From the cell containing the given text, extract its center point as [X, Y] coordinate. 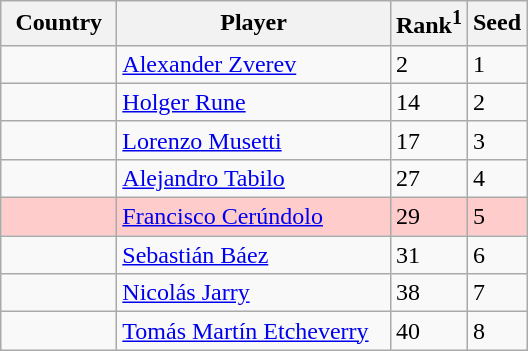
Tomás Martín Etcheverry [254, 331]
Alexander Zverev [254, 64]
Lorenzo Musetti [254, 140]
38 [428, 293]
Sebastián Báez [254, 255]
Alejandro Tabilo [254, 178]
31 [428, 255]
3 [496, 140]
17 [428, 140]
29 [428, 217]
Holger Rune [254, 102]
40 [428, 331]
1 [496, 64]
Country [59, 24]
Rank1 [428, 24]
4 [496, 178]
8 [496, 331]
5 [496, 217]
27 [428, 178]
Player [254, 24]
Francisco Cerúndolo [254, 217]
6 [496, 255]
7 [496, 293]
Nicolás Jarry [254, 293]
14 [428, 102]
Seed [496, 24]
